Scan for the cell matching the given text and deliver its (x, y) coordinate at center. 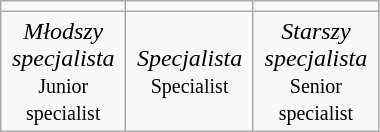
SpecjalistaSpecialist (190, 72)
Młodszy specjalista Junior specialist (64, 72)
Starszy specjalista Senior specialist (316, 72)
